Locate the cell with the specified text and output its (x, y) center coordinate. 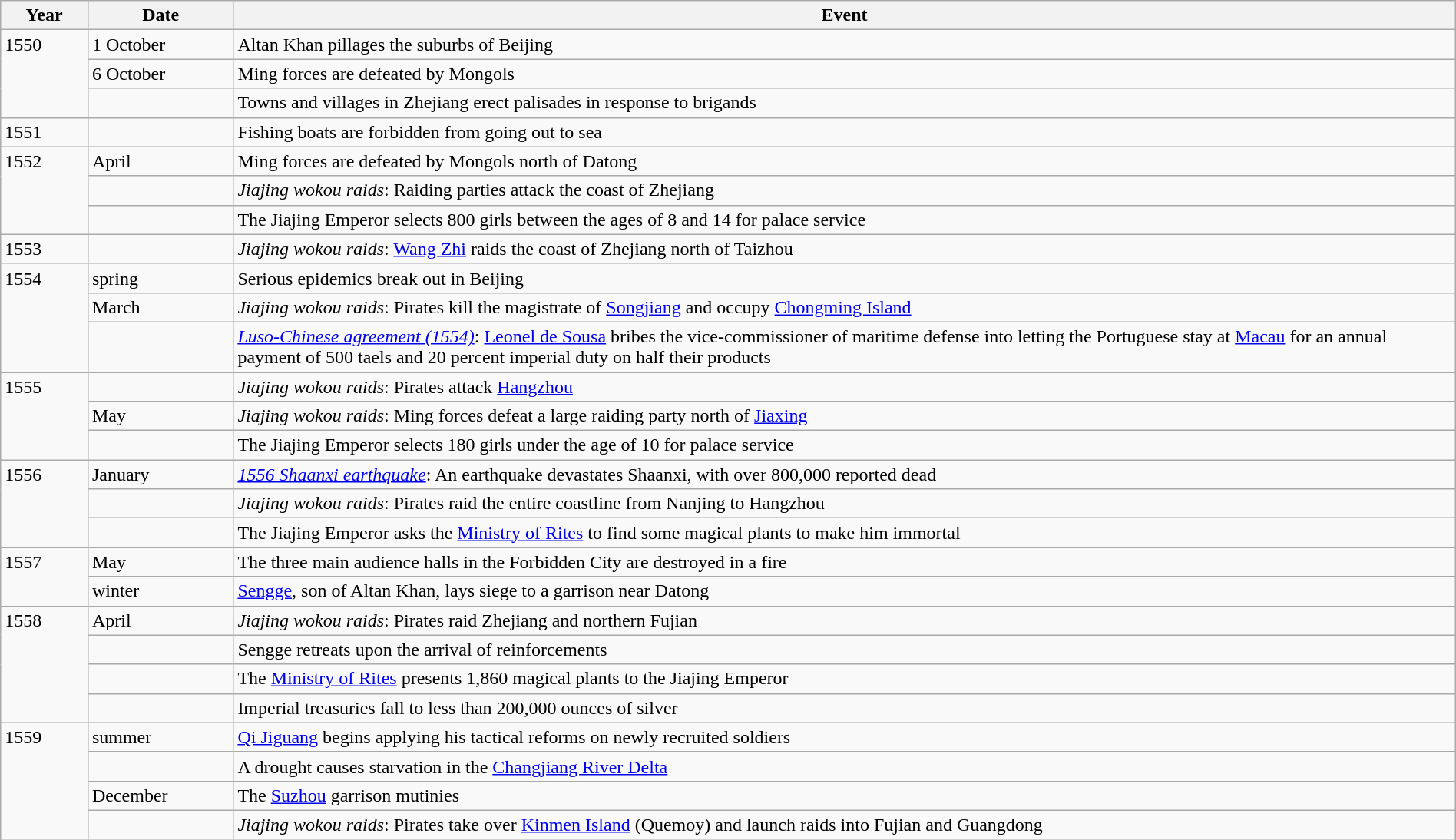
Jiajing wokou raids: Pirates raid Zhejiang and northern Fujian (845, 620)
Jiajing wokou raids: Pirates attack Hangzhou (845, 386)
December (160, 795)
summer (160, 737)
January (160, 475)
Jiajing wokou raids: Pirates raid the entire coastline from Nanjing to Hangzhou (845, 504)
The Jiajing Emperor asks the Ministry of Rites to find some magical plants to make him immortal (845, 533)
Jiajing wokou raids: Wang Zhi raids the coast of Zhejiang north of Taizhou (845, 249)
1554 (45, 318)
The Ministry of Rites presents 1,860 magical plants to the Jiajing Emperor (845, 679)
Jiajing wokou raids: Pirates kill the magistrate of Songjiang and occupy Chongming Island (845, 307)
Jiajing wokou raids: Ming forces defeat a large raiding party north of Jiaxing (845, 416)
Date (160, 15)
Ming forces are defeated by Mongols (845, 74)
Imperial treasuries fall to less than 200,000 ounces of silver (845, 708)
A drought causes starvation in the Changjiang River Delta (845, 766)
1557 (45, 577)
spring (160, 278)
Jiajing wokou raids: Raiding parties attack the coast of Zhejiang (845, 190)
1556 (45, 504)
Jiajing wokou raids: Pirates take over Kinmen Island (Quemoy) and launch raids into Fujian and Guangdong (845, 825)
Towns and villages in Zhejiang erect palisades in response to brigands (845, 103)
Year (45, 15)
Serious epidemics break out in Beijing (845, 278)
1553 (45, 249)
1550 (45, 74)
March (160, 307)
Sengge, son of Altan Khan, lays siege to a garrison near Datong (845, 591)
The Jiajing Emperor selects 800 girls between the ages of 8 and 14 for palace service (845, 220)
Event (845, 15)
The Jiajing Emperor selects 180 girls under the age of 10 for palace service (845, 445)
Sengge retreats upon the arrival of reinforcements (845, 650)
Ming forces are defeated by Mongols north of Datong (845, 161)
The Suzhou garrison mutinies (845, 795)
1551 (45, 132)
Altan Khan pillages the suburbs of Beijing (845, 45)
1556 Shaanxi earthquake: An earthquake devastates Shaanxi, with over 800,000 reported dead (845, 475)
1559 (45, 781)
Qi Jiguang begins applying his tactical reforms on newly recruited soldiers (845, 737)
1558 (45, 664)
1555 (45, 415)
The three main audience halls in the Forbidden City are destroyed in a fire (845, 562)
6 October (160, 74)
Fishing boats are forbidden from going out to sea (845, 132)
1 October (160, 45)
winter (160, 591)
1552 (45, 190)
